Return (x, y) of the center of cell containing provided text 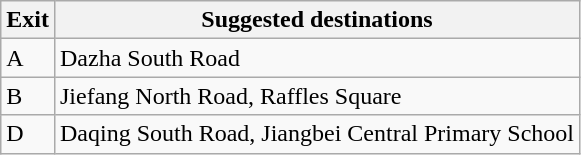
D (28, 134)
B (28, 96)
Dazha South Road (316, 58)
Daqing South Road, Jiangbei Central Primary School (316, 134)
A (28, 58)
Exit (28, 20)
Suggested destinations (316, 20)
Jiefang North Road, Raffles Square (316, 96)
